Search for the cell housing the specified text and yield its [X, Y] center coordinate. 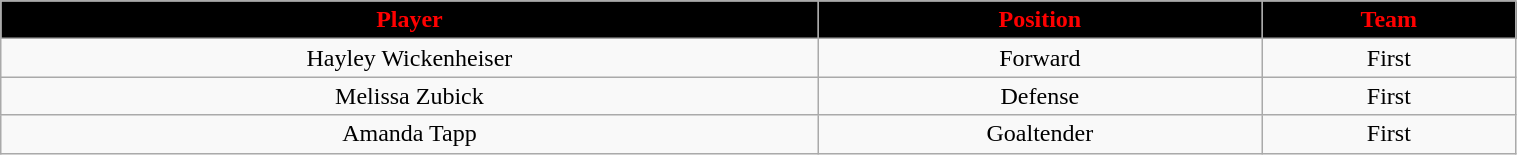
Hayley Wickenheiser [410, 58]
Position [1040, 20]
Amanda Tapp [410, 134]
Player [410, 20]
Melissa Zubick [410, 96]
Goaltender [1040, 134]
Team [1389, 20]
Forward [1040, 58]
Defense [1040, 96]
